Pinpoint the cell where the given text exists, returning its [x, y] midpoint coordinate. 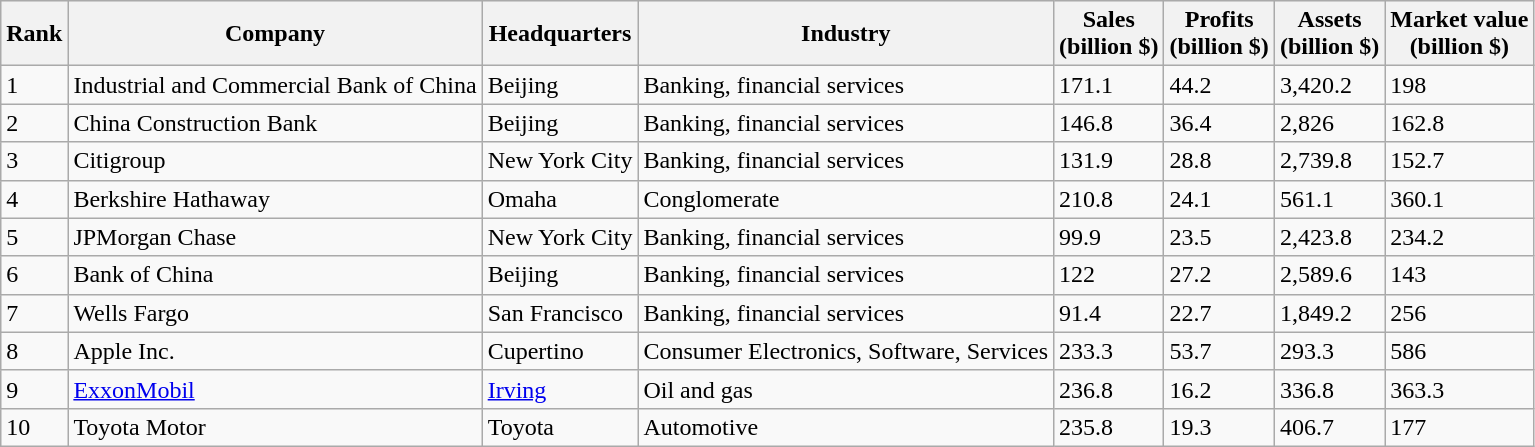
8 [34, 351]
1 [34, 85]
162.8 [1460, 123]
363.3 [1460, 389]
Cupertino [560, 351]
19.3 [1219, 427]
7 [34, 313]
235.8 [1109, 427]
406.7 [1329, 427]
Omaha [560, 199]
198 [1460, 85]
9 [34, 389]
561.1 [1329, 199]
Toyota Motor [275, 427]
Industrial and Commercial Bank of China [275, 85]
36.4 [1219, 123]
Apple Inc. [275, 351]
28.8 [1219, 161]
Automotive [846, 427]
336.8 [1329, 389]
131.9 [1109, 161]
122 [1109, 275]
ExxonMobil [275, 389]
6 [34, 275]
Sales (billion $) [1109, 34]
99.9 [1109, 237]
Assets (billion $) [1329, 34]
210.8 [1109, 199]
2,589.6 [1329, 275]
53.7 [1219, 351]
4 [34, 199]
2,826 [1329, 123]
Company [275, 34]
Wells Fargo [275, 313]
146.8 [1109, 123]
Toyota [560, 427]
Bank of China [275, 275]
10 [34, 427]
Berkshire Hathaway [275, 199]
2,423.8 [1329, 237]
Profits (billion $) [1219, 34]
233.3 [1109, 351]
5 [34, 237]
Industry [846, 34]
143 [1460, 275]
23.5 [1219, 237]
293.3 [1329, 351]
171.1 [1109, 85]
San Francisco [560, 313]
360.1 [1460, 199]
27.2 [1219, 275]
16.2 [1219, 389]
Rank [34, 34]
Citigroup [275, 161]
Consumer Electronics, Software, Services [846, 351]
2 [34, 123]
2,739.8 [1329, 161]
91.4 [1109, 313]
586 [1460, 351]
3 [34, 161]
Conglomerate [846, 199]
3,420.2 [1329, 85]
152.7 [1460, 161]
234.2 [1460, 237]
1,849.2 [1329, 313]
Headquarters [560, 34]
Irving [560, 389]
24.1 [1219, 199]
177 [1460, 427]
236.8 [1109, 389]
22.7 [1219, 313]
256 [1460, 313]
Oil and gas [846, 389]
44.2 [1219, 85]
JPMorgan Chase [275, 237]
China Construction Bank [275, 123]
Market value (billion $) [1460, 34]
